Capture the cell that displays the provided text and extract its (x, y) central coordinate. 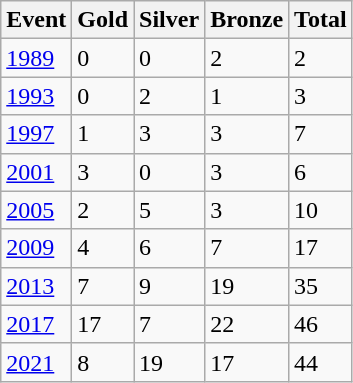
1989 (36, 58)
Bronze (247, 20)
2013 (36, 286)
Event (36, 20)
2001 (36, 172)
10 (321, 210)
44 (321, 362)
2017 (36, 324)
8 (103, 362)
9 (170, 286)
2021 (36, 362)
Gold (103, 20)
5 (170, 210)
4 (103, 248)
35 (321, 286)
22 (247, 324)
Silver (170, 20)
2009 (36, 248)
46 (321, 324)
1997 (36, 134)
1993 (36, 96)
2005 (36, 210)
Total (321, 20)
